Output the (X, Y) coordinate of the center of the cell containing the given text.  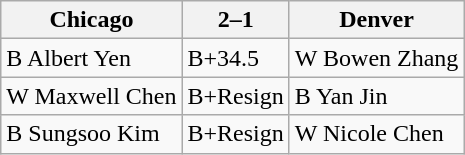
Chicago (92, 20)
2–1 (236, 20)
B Albert Yen (92, 58)
B Sungsoo Kim (92, 134)
B Yan Jin (376, 96)
W Maxwell Chen (92, 96)
W Nicole Chen (376, 134)
W Bowen Zhang (376, 58)
B+34.5 (236, 58)
Denver (376, 20)
